Scan for the cell matching the given text and deliver its [X, Y] coordinate at center. 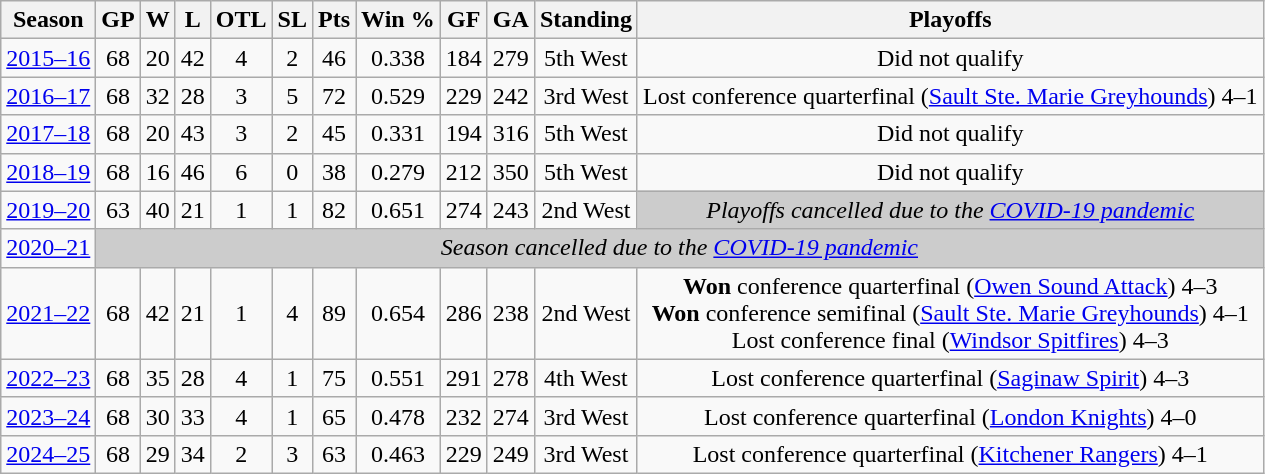
Playoffs [950, 20]
0 [292, 172]
0.463 [398, 454]
L [192, 20]
75 [334, 378]
65 [334, 416]
5 [292, 96]
W [158, 20]
72 [334, 96]
2020–21 [48, 248]
33 [192, 416]
232 [464, 416]
0.279 [398, 172]
2023–24 [48, 416]
4th West [586, 378]
0.651 [398, 210]
82 [334, 210]
Season cancelled due to the COVID-19 pandemic [680, 248]
2018–19 [48, 172]
Lost conference quarterfinal (Sault Ste. Marie Greyhounds) 4–1 [950, 96]
0.338 [398, 58]
291 [464, 378]
2024–25 [48, 454]
Playoffs cancelled due to the COVID-19 pandemic [950, 210]
89 [334, 313]
2017–18 [48, 134]
32 [158, 96]
35 [158, 378]
279 [510, 58]
0.551 [398, 378]
Win % [398, 20]
212 [464, 172]
316 [510, 134]
2016–17 [48, 96]
29 [158, 454]
242 [510, 96]
194 [464, 134]
GF [464, 20]
0.654 [398, 313]
30 [158, 416]
2022–23 [48, 378]
16 [158, 172]
34 [192, 454]
238 [510, 313]
Pts [334, 20]
GP [118, 20]
Lost conference quarterfinal (Kitchener Rangers) 4–1 [950, 454]
0.529 [398, 96]
6 [241, 172]
OTL [241, 20]
286 [464, 313]
43 [192, 134]
0.478 [398, 416]
184 [464, 58]
Lost conference quarterfinal (London Knights) 4–0 [950, 416]
45 [334, 134]
2015–16 [48, 58]
2019–20 [48, 210]
2021–22 [48, 313]
Lost conference quarterfinal (Saginaw Spirit) 4–3 [950, 378]
SL [292, 20]
GA [510, 20]
350 [510, 172]
243 [510, 210]
278 [510, 378]
38 [334, 172]
Standing [586, 20]
249 [510, 454]
40 [158, 210]
Season [48, 20]
0.331 [398, 134]
